Scan for the cell matching the given text and deliver its [X, Y] coordinate at center. 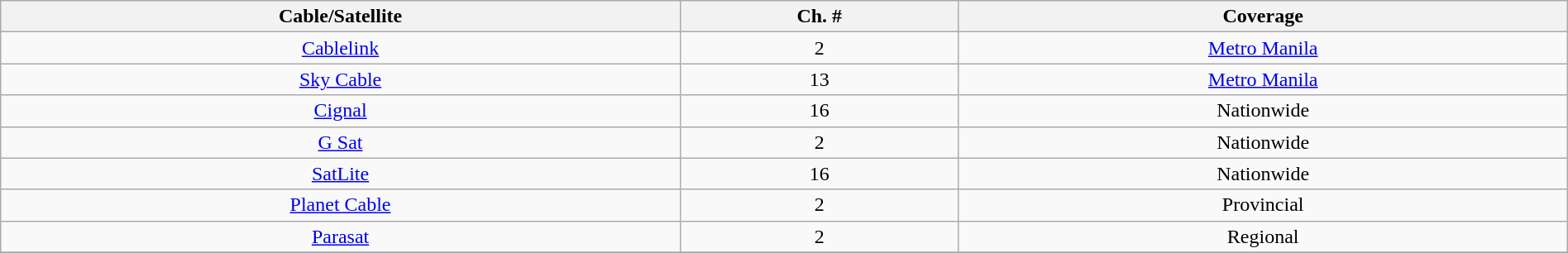
Regional [1263, 236]
SatLite [341, 174]
Ch. # [819, 17]
Coverage [1263, 17]
G Sat [341, 142]
Parasat [341, 236]
Cignal [341, 111]
Provincial [1263, 205]
Cablelink [341, 48]
13 [819, 79]
Cable/Satellite [341, 17]
Planet Cable [341, 205]
Sky Cable [341, 79]
